Locate the cell with the specified text and output its (X, Y) center coordinate. 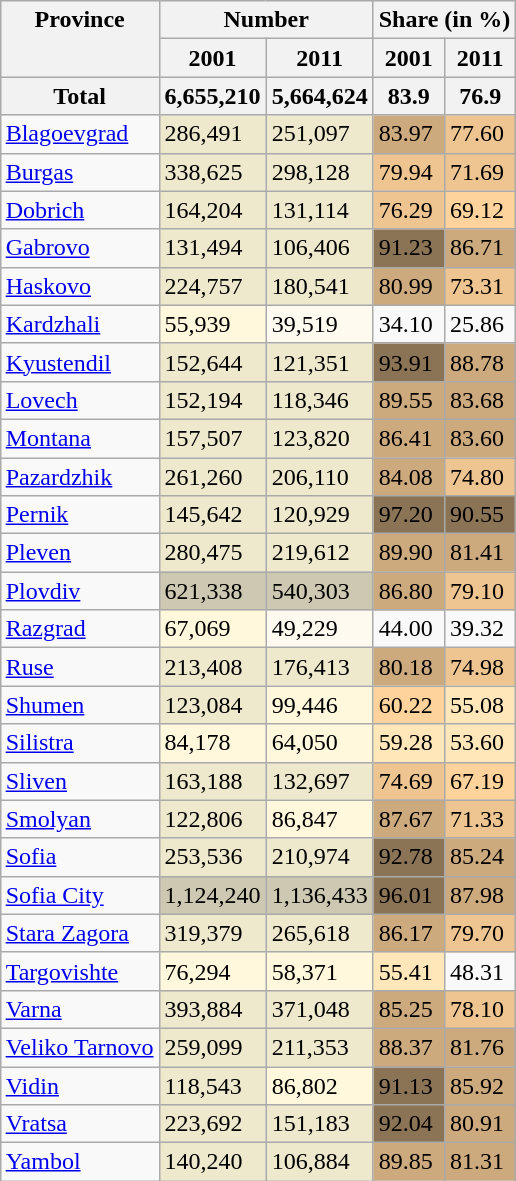
74.69 (408, 781)
223,692 (212, 1124)
1,136,433 (320, 895)
163,188 (212, 781)
6,655,210 (212, 96)
91.23 (408, 248)
5,664,624 (320, 96)
251,097 (320, 134)
55,939 (212, 324)
Yambol (80, 1162)
132,697 (320, 781)
120,929 (320, 515)
80.91 (480, 1124)
Razgrad (80, 629)
621,338 (212, 591)
280,475 (212, 553)
213,408 (212, 667)
131,494 (212, 248)
319,379 (212, 933)
Pernik (80, 515)
91.13 (408, 1085)
83.68 (480, 400)
118,543 (212, 1085)
140,240 (212, 1162)
58,371 (320, 971)
79.10 (480, 591)
71.33 (480, 819)
152,644 (212, 362)
89.55 (408, 400)
Ruse (80, 667)
81.41 (480, 553)
338,625 (212, 172)
1,124,240 (212, 895)
92.04 (408, 1124)
85.24 (480, 857)
76.9 (480, 96)
74.98 (480, 667)
79.70 (480, 933)
77.60 (480, 134)
85.25 (408, 1009)
106,406 (320, 248)
180,541 (320, 286)
88.37 (408, 1047)
Plovdiv (80, 591)
89.90 (408, 553)
80.99 (408, 286)
73.31 (480, 286)
Silistra (80, 743)
64,050 (320, 743)
157,507 (212, 438)
Varna (80, 1009)
39.32 (480, 629)
Burgas (80, 172)
86,802 (320, 1085)
298,128 (320, 172)
121,351 (320, 362)
259,099 (212, 1047)
86.41 (408, 438)
210,974 (320, 857)
88.78 (480, 362)
Vratsa (80, 1124)
371,048 (320, 1009)
85.92 (480, 1085)
84.08 (408, 477)
106,884 (320, 1162)
Number (266, 20)
86,847 (320, 819)
Stara Zagora (80, 933)
Gabrovo (80, 248)
211,353 (320, 1047)
83.97 (408, 134)
Sofia City (80, 895)
Shumen (80, 705)
118,346 (320, 400)
152,194 (212, 400)
Smolyan (80, 819)
55.41 (408, 971)
74.80 (480, 477)
Kardzhali (80, 324)
90.55 (480, 515)
Kyustendil (80, 362)
99,446 (320, 705)
44.00 (408, 629)
253,536 (212, 857)
78.10 (480, 1009)
96.01 (408, 895)
Pleven (80, 553)
83.9 (408, 96)
Targovishte (80, 971)
81.31 (480, 1162)
49,229 (320, 629)
540,303 (320, 591)
71.69 (480, 172)
265,618 (320, 933)
Share (in %) (444, 20)
123,820 (320, 438)
60.22 (408, 705)
Montana (80, 438)
151,183 (320, 1124)
176,413 (320, 667)
Dobrich (80, 210)
Sliven (80, 781)
87.98 (480, 895)
83.60 (480, 438)
87.67 (408, 819)
92.78 (408, 857)
76.29 (408, 210)
145,642 (212, 515)
93.91 (408, 362)
76,294 (212, 971)
219,612 (320, 553)
81.76 (480, 1047)
86.17 (408, 933)
39,519 (320, 324)
206,110 (320, 477)
53.60 (480, 743)
122,806 (212, 819)
131,114 (320, 210)
261,260 (212, 477)
86.71 (480, 248)
89.85 (408, 1162)
Vidin (80, 1085)
97.20 (408, 515)
69.12 (480, 210)
34.10 (408, 324)
Veliko Tarnovo (80, 1047)
Haskovo (80, 286)
Pazardzhik (80, 477)
67.19 (480, 781)
Sofia (80, 857)
393,884 (212, 1009)
224,757 (212, 286)
Total (80, 96)
Blagoevgrad (80, 134)
86.80 (408, 591)
286,491 (212, 134)
55.08 (480, 705)
25.86 (480, 324)
67,069 (212, 629)
Lovech (80, 400)
79.94 (408, 172)
84,178 (212, 743)
59.28 (408, 743)
123,084 (212, 705)
Province (80, 39)
48.31 (480, 971)
80.18 (408, 667)
164,204 (212, 210)
